Provide the (X, Y) coordinate of the cell's center where the given text is located.  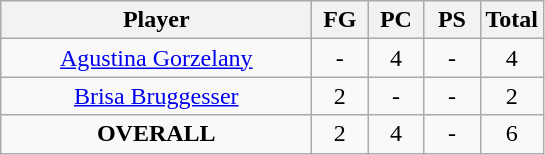
OVERALL (156, 134)
FG (340, 20)
Total (512, 20)
Brisa Bruggesser (156, 96)
PC (396, 20)
6 (512, 134)
Player (156, 20)
PS (452, 20)
Agustina Gorzelany (156, 58)
